Search for the cell housing the specified text and yield its (x, y) center coordinate. 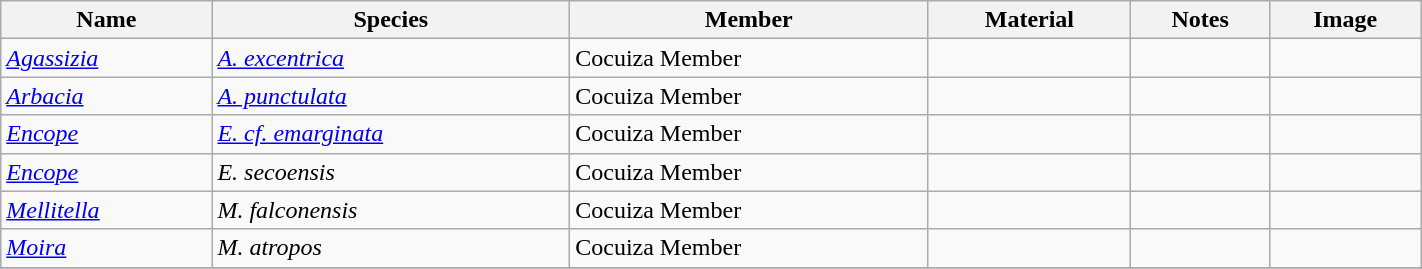
Arbacia (106, 96)
Notes (1200, 20)
Species (391, 20)
Mellitella (106, 210)
Agassizia (106, 58)
M. atropos (391, 248)
E. secoensis (391, 172)
Name (106, 20)
Image (1345, 20)
A. punctulata (391, 96)
Material (1030, 20)
Moira (106, 248)
A. excentrica (391, 58)
Member (749, 20)
M. falconensis (391, 210)
E. cf. emarginata (391, 134)
